Find where the given text appears and provide that cell's center as (x, y) coordinate. 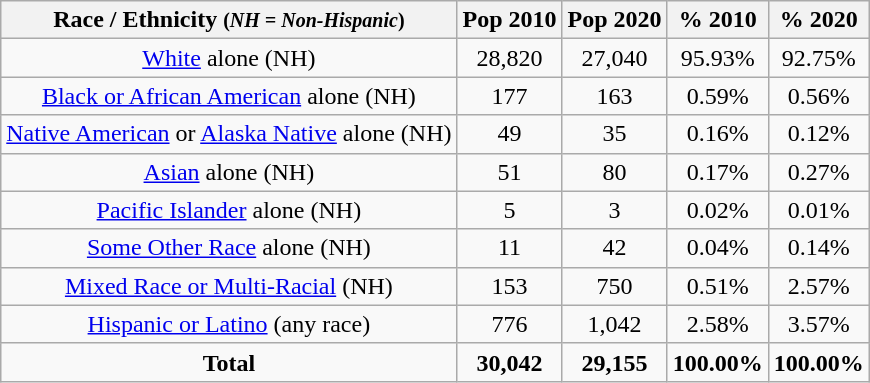
153 (510, 286)
2.57% (818, 286)
51 (510, 172)
11 (510, 248)
Some Other Race alone (NH) (229, 248)
0.04% (718, 248)
Pacific Islander alone (NH) (229, 210)
Pop 2020 (614, 20)
80 (614, 172)
0.16% (718, 134)
Mixed Race or Multi-Racial (NH) (229, 286)
White alone (NH) (229, 58)
28,820 (510, 58)
3 (614, 210)
95.93% (718, 58)
0.02% (718, 210)
0.59% (718, 96)
30,042 (510, 362)
750 (614, 286)
Total (229, 362)
49 (510, 134)
0.01% (818, 210)
35 (614, 134)
0.56% (818, 96)
0.27% (818, 172)
0.51% (718, 286)
5 (510, 210)
0.17% (718, 172)
Hispanic or Latino (any race) (229, 324)
Native American or Alaska Native alone (NH) (229, 134)
Asian alone (NH) (229, 172)
Black or African American alone (NH) (229, 96)
0.12% (818, 134)
2.58% (718, 324)
% 2010 (718, 20)
27,040 (614, 58)
Pop 2010 (510, 20)
163 (614, 96)
177 (510, 96)
% 2020 (818, 20)
1,042 (614, 324)
776 (510, 324)
0.14% (818, 248)
42 (614, 248)
3.57% (818, 324)
Race / Ethnicity (NH = Non-Hispanic) (229, 20)
92.75% (818, 58)
29,155 (614, 362)
